Locate the cell with the specified text and output its [X, Y] center coordinate. 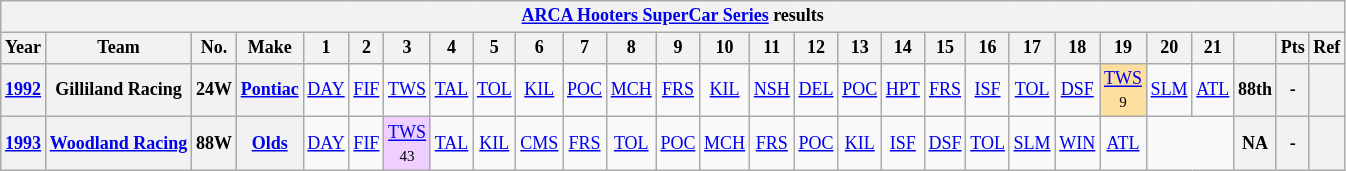
20 [1169, 48]
17 [1032, 48]
15 [945, 48]
DEL [816, 90]
Team [118, 48]
Pts [1292, 48]
Year [24, 48]
TWS43 [408, 144]
13 [860, 48]
16 [988, 48]
12 [816, 48]
88W [214, 144]
CMS [540, 144]
9 [678, 48]
24W [214, 90]
1993 [24, 144]
HPT [904, 90]
88th [1256, 90]
21 [1213, 48]
14 [904, 48]
Olds [270, 144]
4 [451, 48]
3 [408, 48]
7 [585, 48]
Woodland Racing [118, 144]
Ref [1327, 48]
1992 [24, 90]
Pontiac [270, 90]
18 [1078, 48]
Gilliland Racing [118, 90]
TWS9 [1124, 90]
NA [1256, 144]
19 [1124, 48]
8 [631, 48]
5 [494, 48]
No. [214, 48]
WIN [1078, 144]
Make [270, 48]
2 [366, 48]
10 [725, 48]
6 [540, 48]
11 [772, 48]
TWS [408, 90]
1 [326, 48]
NSH [772, 90]
ARCA Hooters SuperCar Series results [673, 16]
